For the text-containing cell, return its midpoint in [X, Y] coordinate format. 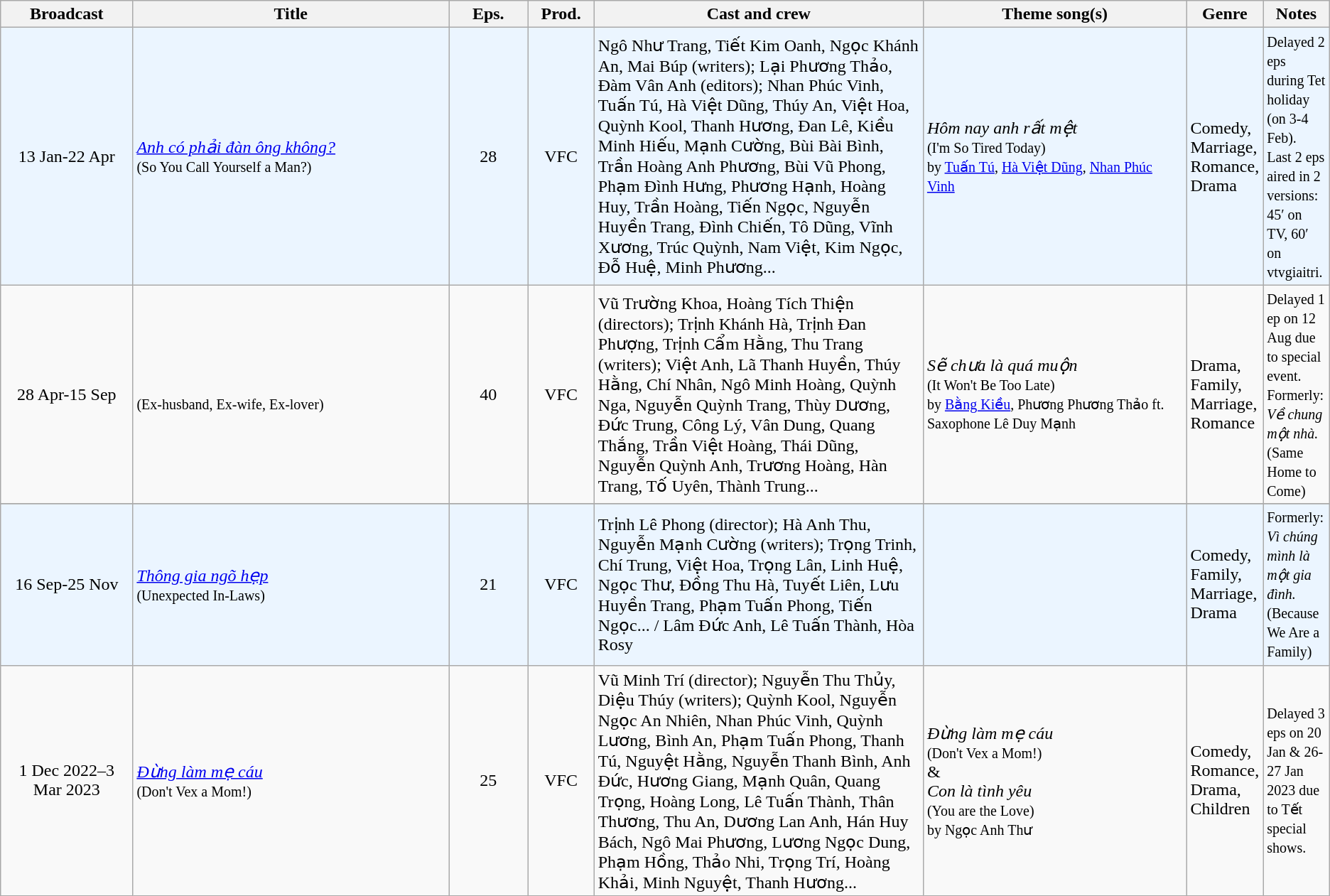
Genre [1225, 14]
40 [489, 394]
Notes [1297, 14]
16 Sep-25 Nov [67, 584]
Formerly: Vì chúng mình là một gia đình.(Because We Are a Family) [1297, 584]
13 Jan-22 Apr [67, 156]
Thông gia ngõ hẹp(Unexpected In-Laws) [291, 584]
(Ex-husband, Ex-wife, Ex-lover) [291, 394]
Delayed 1 ep on 12 Aug due to special event.Formerly: Về chung một nhà.(Same Home to Come) [1297, 394]
Comedy, Family, Marriage, Drama [1225, 584]
Comedy, Marriage, Romance, Drama [1225, 156]
25 [489, 780]
Sẽ chưa là quá muộn(It Won't Be Too Late)by Bằng Kiều, Phương Phương Thảo ft. Saxophone Lê Duy Mạnh [1054, 394]
Drama, Family, Marriage, Romance [1225, 394]
Anh có phải đàn ông không?(So You Call Yourself a Man?) [291, 156]
Delayed 2 eps during Tet holiday (on 3-4 Feb).Last 2 eps aired in 2 versions: 45′ on TV, 60′ on vtvgiaitri. [1297, 156]
Broadcast [67, 14]
1 Dec 2022–3 Mar 2023 [67, 780]
21 [489, 584]
Đừng làm mẹ cáu(Don't Vex a Mom!)&Con là tình yêu(You are the Love)by Ngọc Anh Thư [1054, 780]
Comedy, Romance, Drama, Children [1225, 780]
Cast and crew [759, 14]
Hôm nay anh rất mệt(I'm So Tired Today)by Tuấn Tú, Hà Việt Dũng, Nhan Phúc Vinh [1054, 156]
Đừng làm mẹ cáu(Don't Vex a Mom!) [291, 780]
Delayed 3 eps on 20 Jan & 26-27 Jan 2023 due to Tết special shows. [1297, 780]
Prod. [561, 14]
Eps. [489, 14]
28 [489, 156]
Theme song(s) [1054, 14]
28 Apr-15 Sep [67, 394]
Title [291, 14]
